Determine the (x, y) coordinate at the center of the cell enclosing the given text.  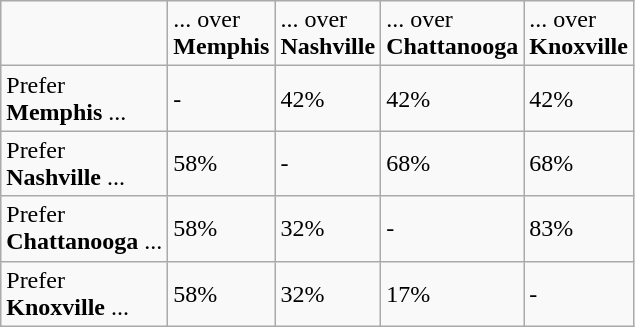
... overNashville (328, 34)
PreferChattanooga ... (84, 228)
17% (452, 294)
PreferKnoxville ... (84, 294)
PreferMemphis ... (84, 98)
PreferNashville ... (84, 164)
... overMemphis (222, 34)
83% (579, 228)
... overChattanooga (452, 34)
... overKnoxville (579, 34)
